Provide the [X, Y] coordinate of the cell's center where the given text is located.  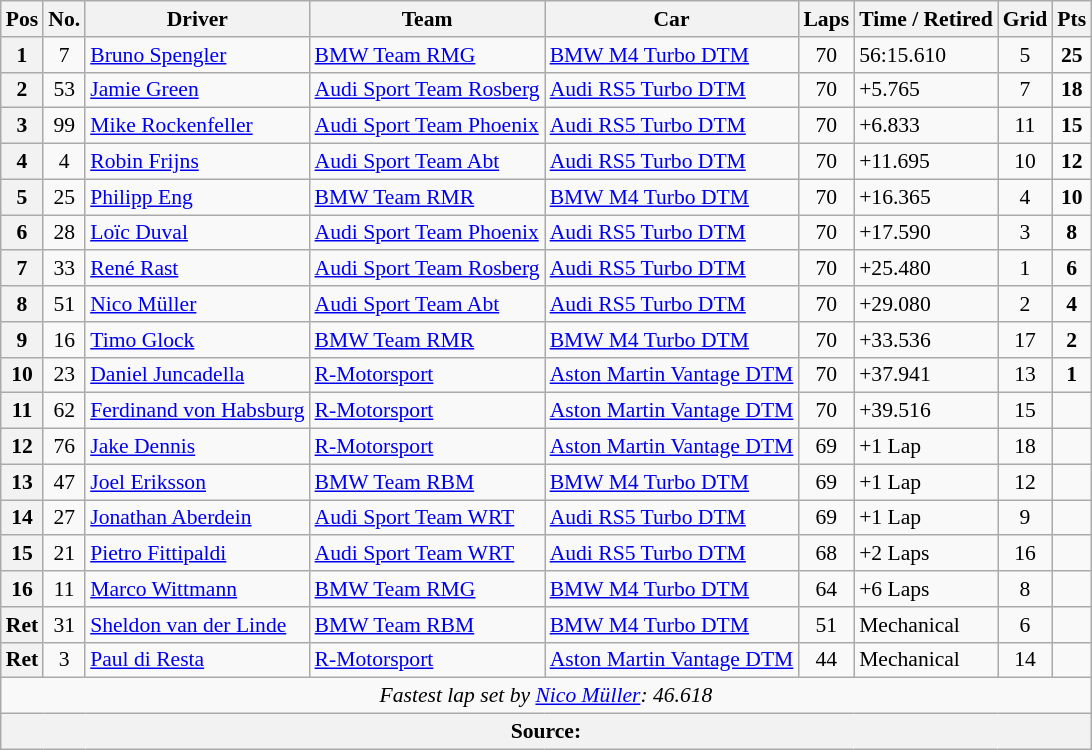
Nico Müller [197, 304]
Sheldon van der Linde [197, 625]
+2 Laps [926, 554]
René Rast [197, 269]
Jake Dennis [197, 447]
Loïc Duval [197, 233]
Joel Eriksson [197, 482]
Grid [1026, 19]
Ferdinand von Habsburg [197, 411]
53 [64, 90]
64 [826, 589]
27 [64, 518]
Car [672, 19]
62 [64, 411]
31 [64, 625]
Driver [197, 19]
Paul di Resta [197, 660]
No. [64, 19]
76 [64, 447]
68 [826, 554]
+39.516 [926, 411]
+17.590 [926, 233]
17 [1026, 340]
47 [64, 482]
Timo Glock [197, 340]
Jonathan Aberdein [197, 518]
Source: [546, 732]
+37.941 [926, 375]
Fastest lap set by Nico Müller: 46.618 [546, 696]
Pos [22, 19]
+6 Laps [926, 589]
Mike Rockenfeller [197, 126]
56:15.610 [926, 55]
Marco Wittmann [197, 589]
Team [428, 19]
28 [64, 233]
+6.833 [926, 126]
23 [64, 375]
Jamie Green [197, 90]
Pts [1072, 19]
+25.480 [926, 269]
Philipp Eng [197, 197]
21 [64, 554]
Bruno Spengler [197, 55]
+16.365 [926, 197]
33 [64, 269]
Laps [826, 19]
+11.695 [926, 162]
+5.765 [926, 90]
99 [64, 126]
+33.536 [926, 340]
Pietro Fittipaldi [197, 554]
Time / Retired [926, 19]
44 [826, 660]
Daniel Juncadella [197, 375]
Robin Frijns [197, 162]
+29.080 [926, 304]
